Extract the [x, y] coordinate from the center of the cell holding the provided text.  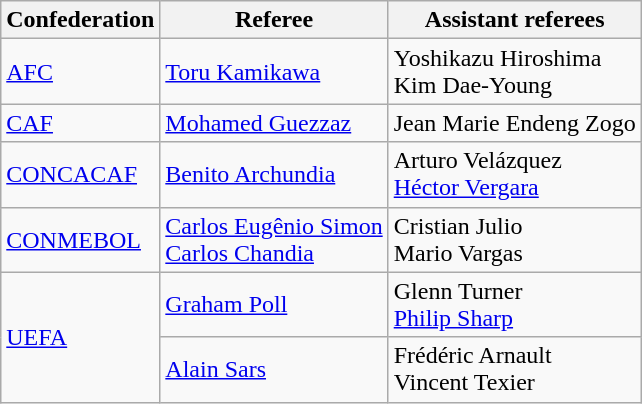
Toru Kamikawa [274, 72]
Carlos Eugênio Simon Carlos Chandia [274, 240]
Assistant referees [514, 20]
Jean Marie Endeng Zogo [514, 123]
Yoshikazu Hiroshima Kim Dae-Young [514, 72]
UEFA [80, 337]
Glenn Turner Philip Sharp [514, 304]
Mohamed Guezzaz [274, 123]
Cristian Julio Mario Vargas [514, 240]
Benito Archundia [274, 174]
Graham Poll [274, 304]
Arturo Velázquez Héctor Vergara [514, 174]
CONCACAF [80, 174]
AFC [80, 72]
CONMEBOL [80, 240]
Referee [274, 20]
Frédéric Arnault Vincent Texier [514, 370]
Alain Sars [274, 370]
Confederation [80, 20]
CAF [80, 123]
